Locate the cell with the specified text and output its (x, y) center coordinate. 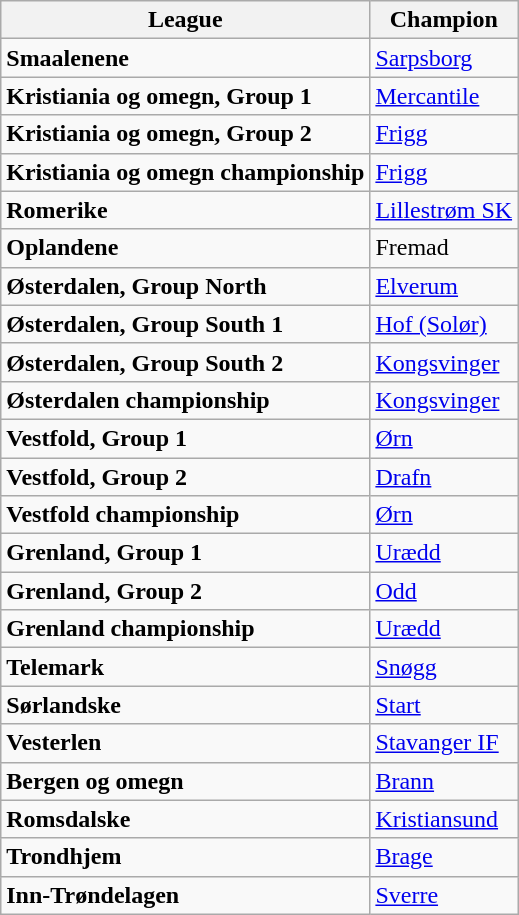
Odd (444, 591)
Trondhjem (186, 857)
Start (444, 705)
Sarpsborg (444, 58)
Romsdalske (186, 819)
Lillestrøm SK (444, 210)
Vestfold, Group 2 (186, 477)
Sverre (444, 895)
Grenland, Group 1 (186, 553)
Østerdalen, Group South 2 (186, 362)
Drafn (444, 477)
Romerike (186, 210)
Østerdalen, Group South 1 (186, 324)
Oplandene (186, 248)
Inn-Trøndelagen (186, 895)
Stavanger IF (444, 743)
Telemark (186, 667)
Østerdalen, Group North (186, 286)
Hof (Solør) (444, 324)
Champion (444, 20)
Elverum (444, 286)
Brann (444, 781)
Kristiansund (444, 819)
Kristiania og omegn, Group 2 (186, 134)
Grenland, Group 2 (186, 591)
Kristiania og omegn, Group 1 (186, 96)
Grenland championship (186, 629)
Vestfold championship (186, 515)
Østerdalen championship (186, 400)
League (186, 20)
Bergen og omegn (186, 781)
Snøgg (444, 667)
Brage (444, 857)
Smaalenene (186, 58)
Fremad (444, 248)
Sørlandske (186, 705)
Kristiania og omegn championship (186, 172)
Vestfold, Group 1 (186, 438)
Mercantile (444, 96)
Vesterlen (186, 743)
